Search for the cell housing the specified text and yield its (x, y) center coordinate. 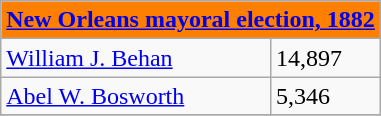
Abel W. Bosworth (136, 96)
William J. Behan (136, 58)
14,897 (325, 58)
New Orleans mayoral election, 1882 (191, 20)
5,346 (325, 96)
